Capture the cell that displays the provided text and extract its (x, y) central coordinate. 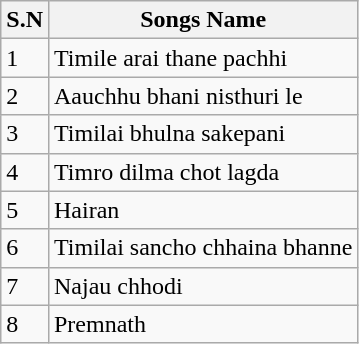
Timile arai thane pachhi (202, 58)
3 (25, 134)
5 (25, 210)
8 (25, 324)
2 (25, 96)
1 (25, 58)
Timro dilma chot lagda (202, 172)
Hairan (202, 210)
Songs Name (202, 20)
7 (25, 286)
4 (25, 172)
Timilai sancho chhaina bhanne (202, 248)
S.N (25, 20)
6 (25, 248)
Najau chhodi (202, 286)
Premnath (202, 324)
Aauchhu bhani nisthuri le (202, 96)
Timilai bhulna sakepani (202, 134)
